Extract the [x, y] coordinate from the center of the cell holding the provided text.  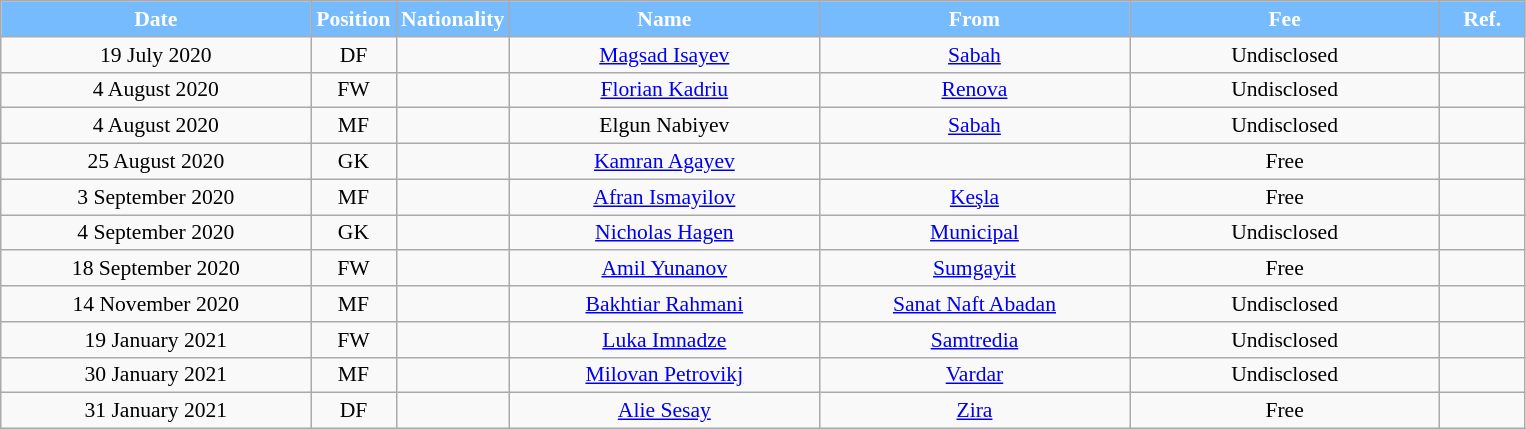
Luka Imnadze [664, 340]
Alie Sesay [664, 411]
Position [354, 19]
Milovan Petrovikj [664, 375]
Name [664, 19]
19 July 2020 [156, 55]
Nationality [452, 19]
31 January 2021 [156, 411]
Vardar [974, 375]
Renova [974, 90]
Bakhtiar Rahmani [664, 304]
Sumgayit [974, 269]
4 September 2020 [156, 233]
14 November 2020 [156, 304]
19 January 2021 [156, 340]
Sanat Naft Abadan [974, 304]
Florian Kadriu [664, 90]
18 September 2020 [156, 269]
Nicholas Hagen [664, 233]
Keşla [974, 197]
3 September 2020 [156, 197]
Samtredia [974, 340]
Municipal [974, 233]
From [974, 19]
Amil Yunanov [664, 269]
Ref. [1482, 19]
Fee [1285, 19]
Date [156, 19]
Magsad Isayev [664, 55]
Kamran Agayev [664, 162]
Afran Ismayilov [664, 197]
30 January 2021 [156, 375]
Elgun Nabiyev [664, 126]
25 August 2020 [156, 162]
Zira [974, 411]
